Search for the cell housing the specified text and yield its [x, y] center coordinate. 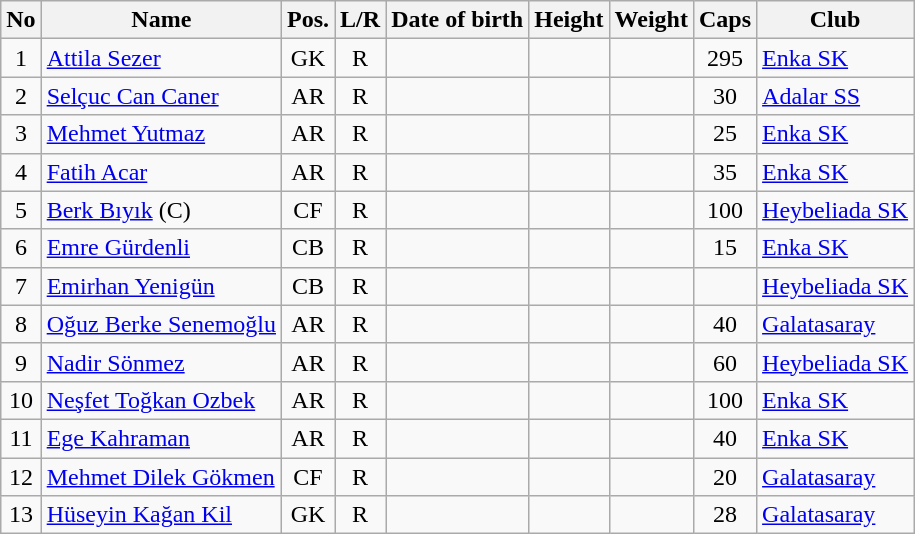
Berk Bıyık (C) [161, 210]
4 [21, 172]
Selçuc Can Caner [161, 96]
Nadir Sönmez [161, 362]
Name [161, 20]
12 [21, 477]
Hüseyin Kağan Kil [161, 515]
Ege Kahraman [161, 438]
Pos. [308, 20]
Mehmet Yutmaz [161, 134]
20 [724, 477]
3 [21, 134]
Fatih Acar [161, 172]
L/R [360, 20]
Attila Sezer [161, 58]
Adalar SS [836, 96]
Date of birth [458, 20]
2 [21, 96]
5 [21, 210]
Emirhan Yenigün [161, 286]
Oğuz Berke Senemoğlu [161, 324]
7 [21, 286]
11 [21, 438]
Caps [724, 20]
Mehmet Dilek Gökmen [161, 477]
6 [21, 248]
9 [21, 362]
28 [724, 515]
10 [21, 400]
Neşfet Toğkan Ozbek [161, 400]
Club [836, 20]
No [21, 20]
30 [724, 96]
Weight [651, 20]
13 [21, 515]
1 [21, 58]
35 [724, 172]
25 [724, 134]
Emre Gürdenli [161, 248]
295 [724, 58]
8 [21, 324]
60 [724, 362]
15 [724, 248]
Height [569, 20]
